Pinpoint the cell where the given text exists, returning its [X, Y] midpoint coordinate. 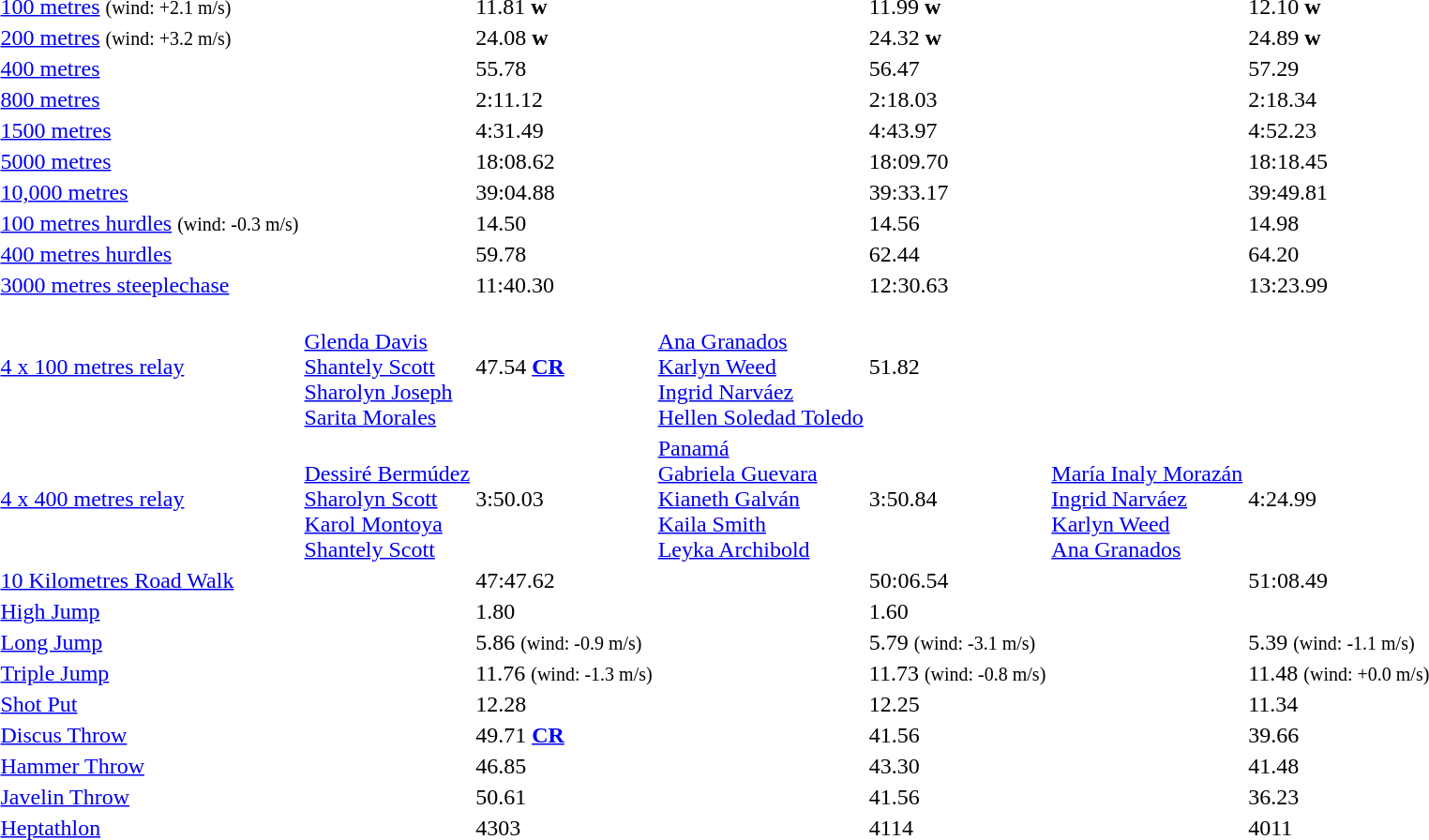
59.78 [564, 254]
2:11.12 [564, 99]
4:31.49 [564, 130]
49.71 CR [564, 735]
Glenda Davis Shantely Scott Sharolyn Joseph Sarita Morales [387, 367]
12:30.63 [957, 285]
56.47 [957, 68]
50:06.54 [957, 580]
50.61 [564, 797]
12.25 [957, 704]
18:08.62 [564, 161]
55.78 [564, 68]
24.32 w [957, 37]
18:09.70 [957, 161]
43.30 [957, 766]
46.85 [564, 766]
62.44 [957, 254]
Dessiré Bermúdez Sharolyn Scott Karol Montoya Shantely Scott [387, 499]
4:43.97 [957, 130]
51.82 [957, 367]
5.79 (wind: -3.1 m/s) [957, 642]
1.80 [564, 611]
3:50.03 [564, 499]
1.60 [957, 611]
5.86 (wind: -0.9 m/s) [564, 642]
14.50 [564, 223]
12.28 [564, 704]
14.56 [957, 223]
3:50.84 [957, 499]
39:04.88 [564, 192]
11.73 (wind: -0.8 m/s) [957, 673]
11:40.30 [564, 285]
24.08 w [564, 37]
2:18.03 [957, 99]
11.76 (wind: -1.3 m/s) [564, 673]
47.54 CR [564, 367]
María Inaly Morazán Ingrid Narváez Karlyn Weed Ana Granados [1148, 499]
Ana Granados Karlyn Weed Ingrid Narváez Hellen Soledad Toledo [760, 367]
Panamá Gabriela Guevara Kianeth Galván Kaila Smith Leyka Archibold [760, 499]
39:33.17 [957, 192]
47:47.62 [564, 580]
